Detect which cell encompasses the target text, then output its (X, Y) center coordinate. 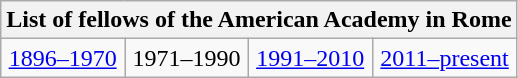
List of fellows of the American Academy in Rome (259, 20)
1991–2010 (310, 58)
1971–1990 (187, 58)
1896–1970 (63, 58)
2011–present (444, 58)
